Determine the [X, Y] coordinate at the center of the cell enclosing the given text.  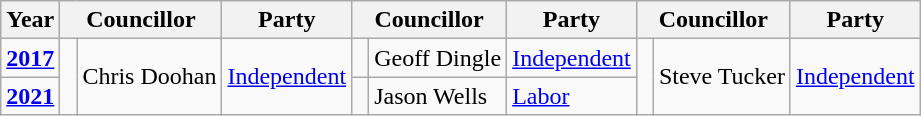
Steve Tucker [722, 77]
2017 [30, 58]
2021 [30, 96]
Jason Wells [438, 96]
Chris Doohan [150, 77]
Year [30, 20]
Geoff Dingle [438, 58]
Labor [572, 96]
